From the cell containing the given text, extract its center point as [X, Y] coordinate. 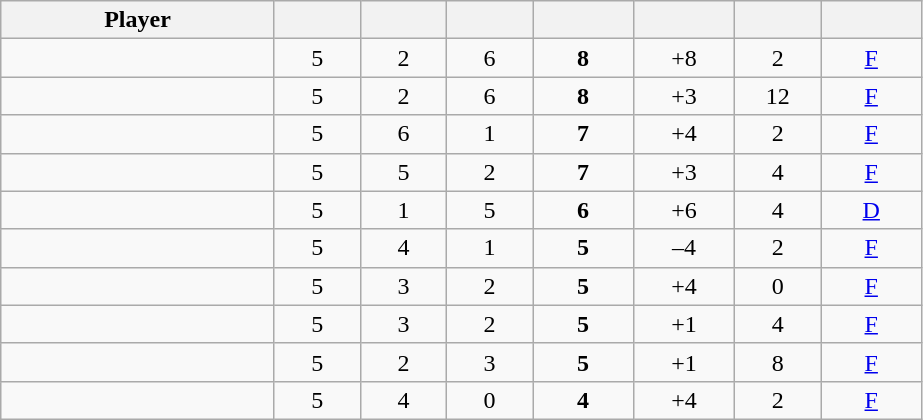
+8 [684, 58]
Player [138, 20]
+6 [684, 210]
D [872, 210]
12 [778, 96]
–4 [684, 248]
